Return the (x, y) coordinate for the center point of the cell that contains the specified text.  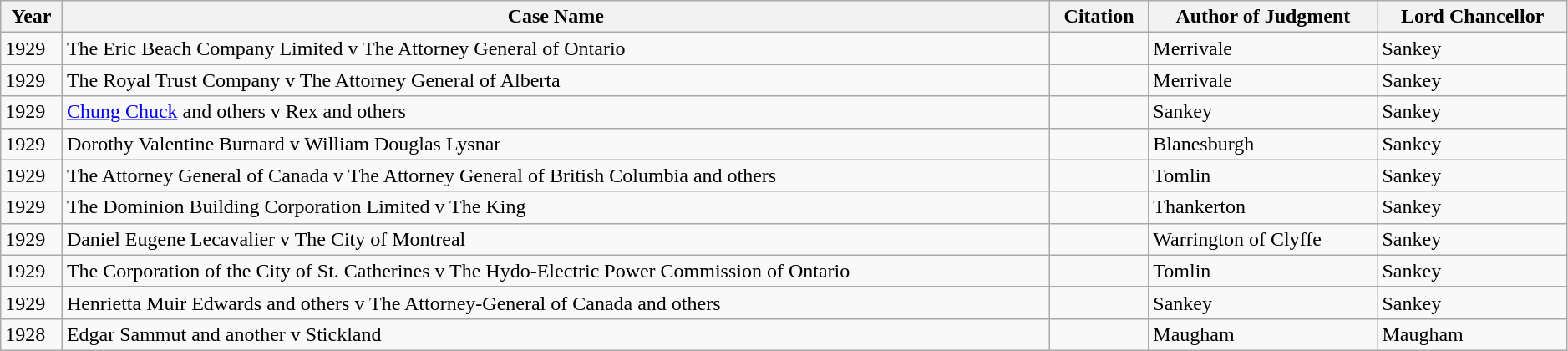
Year (32, 17)
The Corporation of the City of St. Catherines v The Hydo-Electric Power Commission of Ontario (556, 271)
Warrington of Clyffe (1263, 239)
The Eric Beach Company Limited v The Attorney General of Ontario (556, 48)
Daniel Eugene Lecavalier v The City of Montreal (556, 239)
Dorothy Valentine Burnard v William Douglas Lysnar (556, 144)
Case Name (556, 17)
Citation (1099, 17)
1928 (32, 334)
Thankerton (1263, 207)
The Royal Trust Company v The Attorney General of Alberta (556, 80)
Henrietta Muir Edwards and others v The Attorney-General of Canada and others (556, 303)
The Dominion Building Corporation Limited v The King (556, 207)
Chung Chuck and others v Rex and others (556, 112)
Edgar Sammut and another v Stickland (556, 334)
Lord Chancellor (1472, 17)
Blanesburgh (1263, 144)
Author of Judgment (1263, 17)
The Attorney General of Canada v The Attorney General of British Columbia and others (556, 175)
